Output the (X, Y) coordinate of the center of the cell containing the given text.  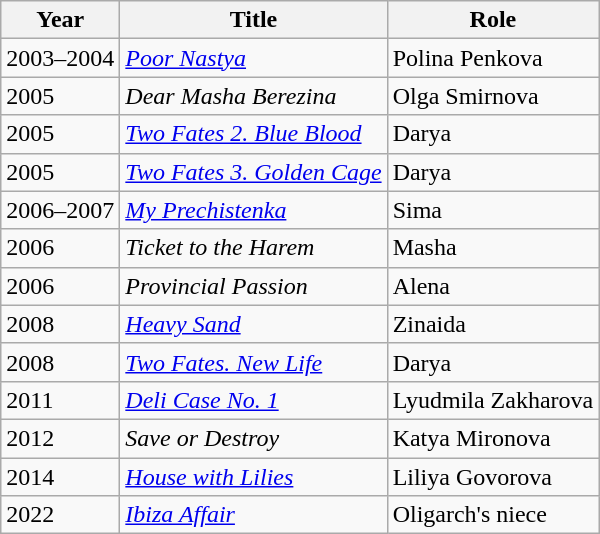
House with Lilies (254, 477)
Save or Destroy (254, 438)
Masha (493, 248)
Zinaida (493, 324)
Two Fates 2. Blue Blood (254, 134)
2006–2007 (60, 210)
Year (60, 20)
Ticket to the Harem (254, 248)
Deli Case No. 1 (254, 400)
2012 (60, 438)
Lyudmila Zakharova (493, 400)
2003–2004 (60, 58)
Two Fates. New Life (254, 362)
Sima (493, 210)
Liliya Govorova (493, 477)
Polina Penkova (493, 58)
Olga Smirnova (493, 96)
Ibiza Affair (254, 515)
2011 (60, 400)
Title (254, 20)
Two Fates 3. Golden Cage (254, 172)
My Prechistenka (254, 210)
Katya Mironova (493, 438)
Dear Masha Berezina (254, 96)
Role (493, 20)
2022 (60, 515)
Poor Nastya (254, 58)
Alena (493, 286)
Heavy Sand (254, 324)
Oligarch's niece (493, 515)
2014 (60, 477)
Provincial Passion (254, 286)
